Extract the (X, Y) coordinate from the center of the cell holding the provided text.  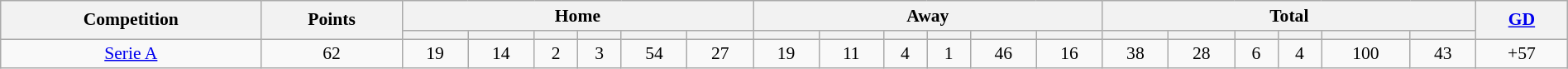
16 (1069, 53)
46 (1003, 53)
27 (720, 53)
100 (1366, 53)
1 (949, 53)
14 (501, 53)
38 (1135, 53)
Away (928, 16)
11 (851, 53)
28 (1202, 53)
+57 (1522, 53)
GD (1522, 20)
62 (332, 53)
3 (599, 53)
6 (1257, 53)
54 (654, 53)
43 (1443, 53)
Points (332, 20)
Competition (131, 20)
Serie A (131, 53)
2 (556, 53)
Home (577, 16)
Total (1289, 16)
